Output the (X, Y) coordinate of the center of the cell containing the given text.  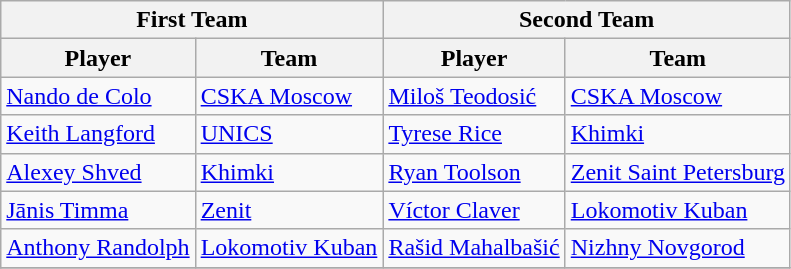
Nizhny Novgorod (678, 248)
Víctor Claver (474, 210)
Zenit Saint Petersburg (678, 172)
Anthony Randolph (98, 248)
Keith Langford (98, 134)
Jānis Timma (98, 210)
Miloš Teodosić (474, 96)
Rašid Mahalbašić (474, 248)
Second Team (587, 20)
UNICS (289, 134)
First Team (192, 20)
Ryan Toolson (474, 172)
Alexey Shved (98, 172)
Nando de Colo (98, 96)
Tyrese Rice (474, 134)
Zenit (289, 210)
